Scan for the cell matching the given text and deliver its [x, y] coordinate at center. 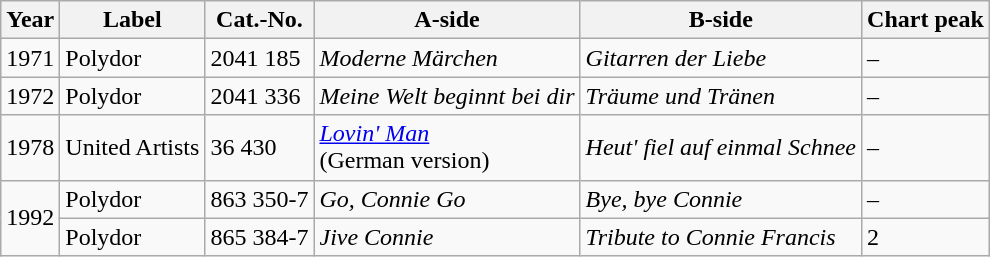
A-side [447, 20]
Gitarren der Liebe [720, 58]
2041 336 [260, 96]
Go, Connie Go [447, 199]
United Artists [132, 148]
Heut' fiel auf einmal Schnee [720, 148]
863 350-7 [260, 199]
Year [30, 20]
Lovin' Man(German version) [447, 148]
Meine Welt beginnt bei dir [447, 96]
Bye, bye Connie [720, 199]
1972 [30, 96]
1971 [30, 58]
B-side [720, 20]
36 430 [260, 148]
1978 [30, 148]
Chart peak [926, 20]
2041 185 [260, 58]
Label [132, 20]
Cat.-No. [260, 20]
865 384-7 [260, 237]
2 [926, 237]
1992 [30, 218]
Jive Connie [447, 237]
Moderne Märchen [447, 58]
Tribute to Connie Francis [720, 237]
Träume und Tränen [720, 96]
